Return the [X, Y] coordinate for the center point of the cell that contains the specified text.  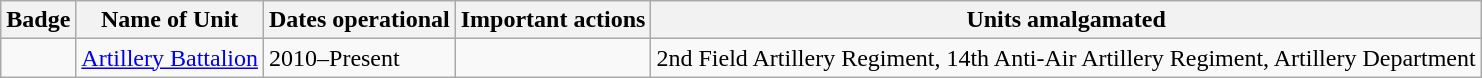
Name of Unit [170, 20]
Badge [38, 20]
2nd Field Artillery Regiment, 14th Anti-Air Artillery Regiment, Artillery Department [1066, 58]
Units amalgamated [1066, 20]
Important actions [553, 20]
Artillery Battalion [170, 58]
Dates operational [360, 20]
2010–Present [360, 58]
